Capture the cell that displays the provided text and extract its (x, y) central coordinate. 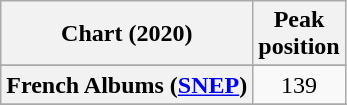
French Albums (SNEP) (127, 85)
139 (299, 85)
Peakposition (299, 34)
Chart (2020) (127, 34)
